Provide the [X, Y] coordinate of the cell's center where the given text is located.  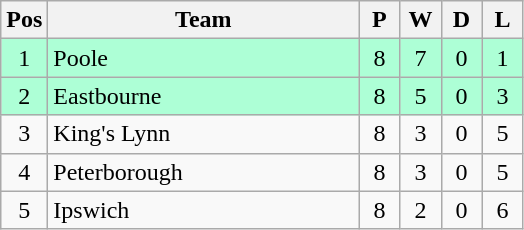
W [420, 20]
7 [420, 58]
Team [204, 20]
L [502, 20]
P [380, 20]
Peterborough [204, 172]
Pos [24, 20]
Eastbourne [204, 96]
D [462, 20]
Poole [204, 58]
4 [24, 172]
King's Lynn [204, 134]
6 [502, 210]
Ipswich [204, 210]
